Pinpoint the cell where the given text exists, returning its (x, y) midpoint coordinate. 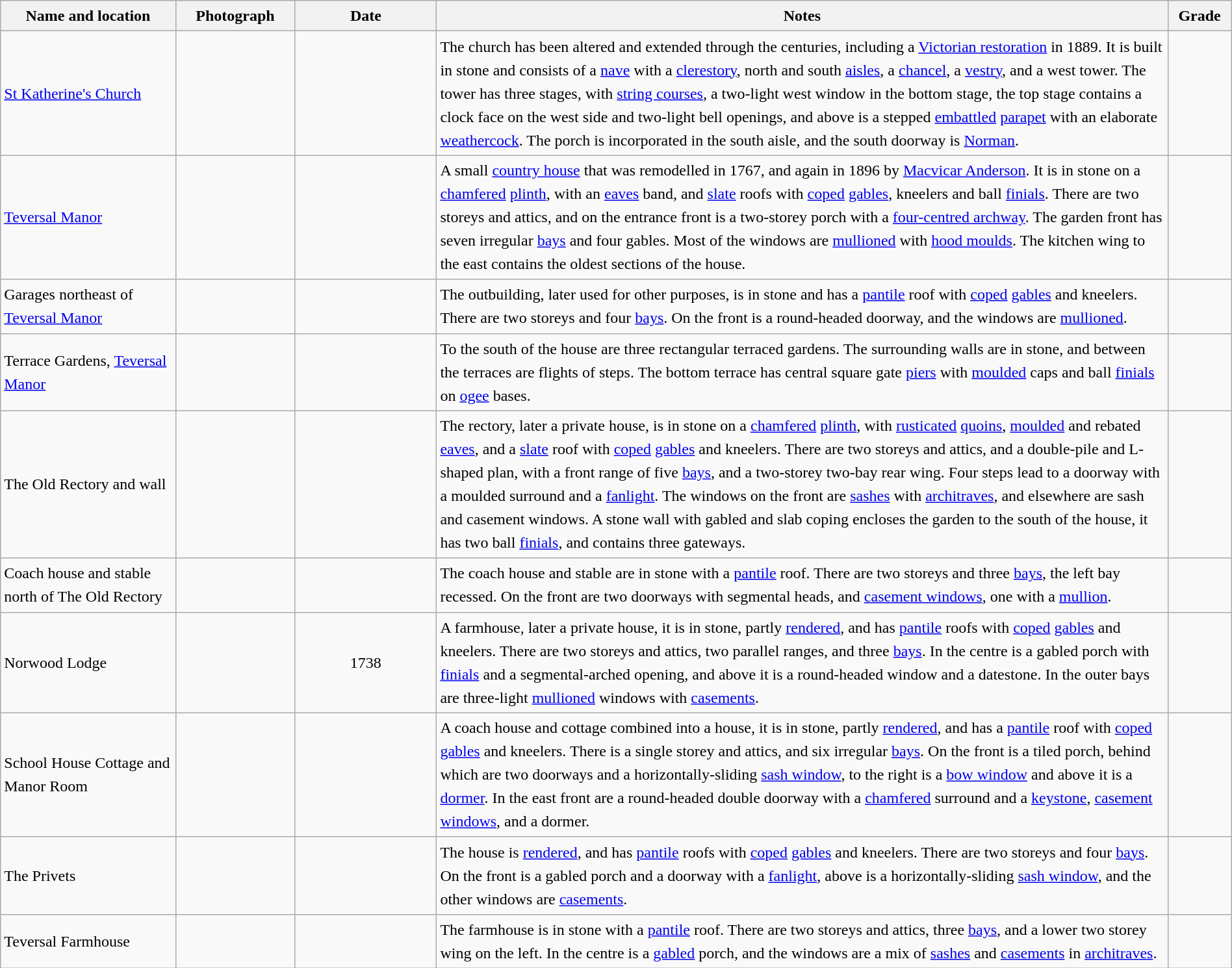
Name and location (88, 16)
Grade (1200, 16)
The Privets (88, 876)
Garages northeast of Teversal Manor (88, 307)
Notes (802, 16)
1738 (366, 663)
The Old Rectory and wall (88, 485)
Terrace Gardens, Teversal Manor (88, 372)
Teversal Manor (88, 217)
Teversal Farmhouse (88, 941)
Date (366, 16)
St Katherine's Church (88, 94)
Norwood Lodge (88, 663)
Coach house and stable north of The Old Rectory (88, 585)
School House Cottage and Manor Room (88, 774)
Photograph (235, 16)
